For the text-containing cell, return its midpoint in [X, Y] coordinate format. 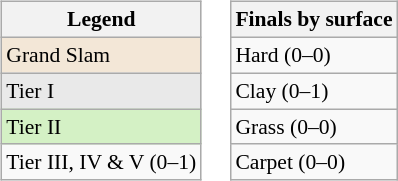
Hard (0–0) [314, 55]
Clay (0–1) [314, 91]
Grand Slam [101, 55]
Tier I [101, 91]
Carpet (0–0) [314, 162]
Legend [101, 20]
Tier III, IV & V (0–1) [101, 162]
Finals by surface [314, 20]
Grass (0–0) [314, 127]
Tier II [101, 127]
